Provide the (X, Y) coordinate of the cell's center where the given text is located.  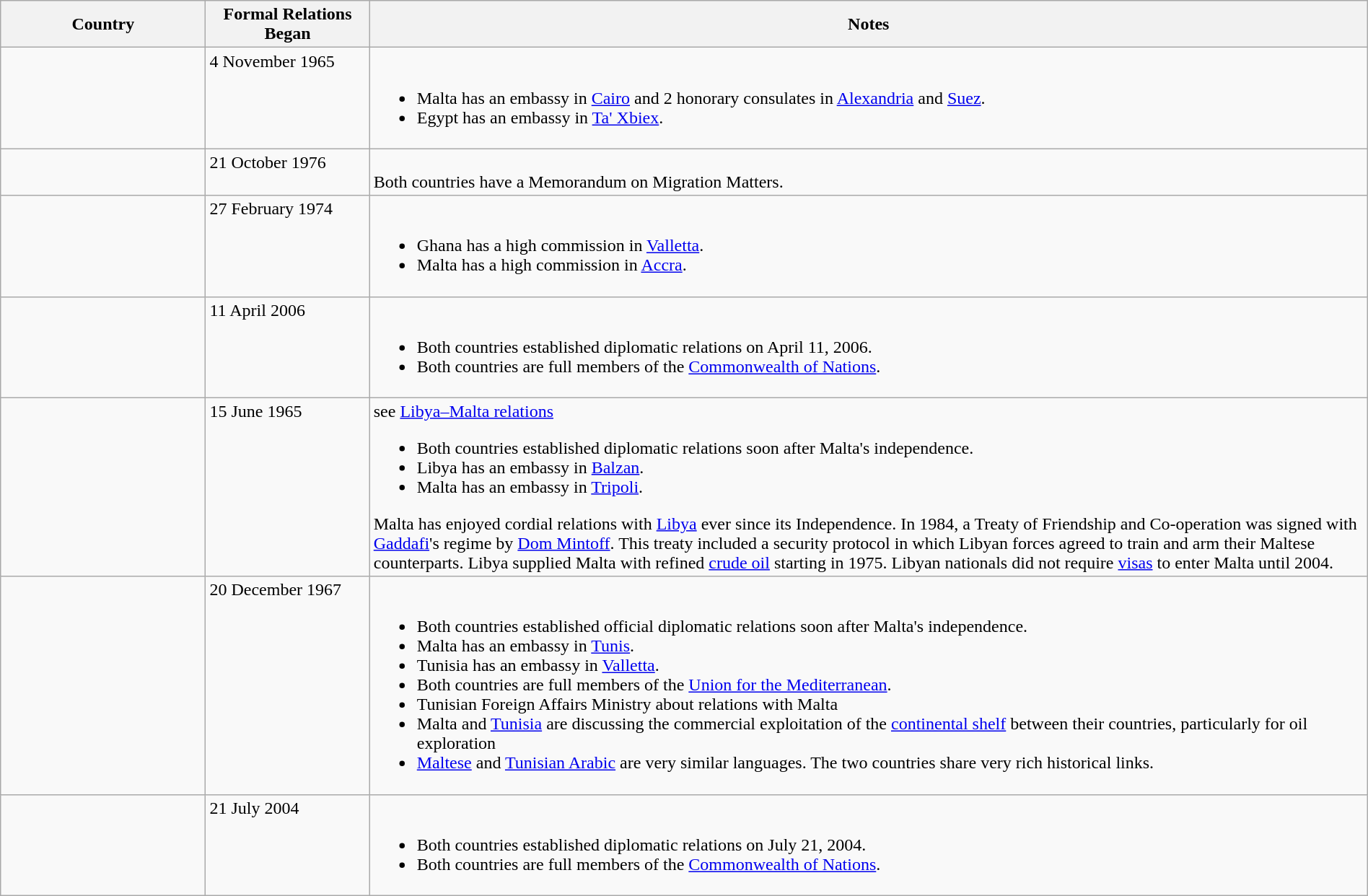
21 July 2004 (287, 845)
11 April 2006 (287, 347)
Notes (869, 25)
Both countries established diplomatic relations on April 11, 2006.Both countries are full members of the Commonwealth of Nations. (869, 347)
27 February 1974 (287, 246)
20 December 1967 (287, 685)
Ghana has a high commission in Valletta.Malta has a high commission in Accra. (869, 246)
Country (103, 25)
Both countries have a Memorandum on Migration Matters. (869, 172)
15 June 1965 (287, 487)
Both countries established diplomatic relations on July 21, 2004.Both countries are full members of the Commonwealth of Nations. (869, 845)
21 October 1976 (287, 172)
Formal Relations Began (287, 25)
4 November 1965 (287, 98)
Malta has an embassy in Cairo and 2 honorary consulates in Alexandria and Suez.Egypt has an embassy in Ta' Xbiex. (869, 98)
